Return (x, y) of the center of cell containing provided text 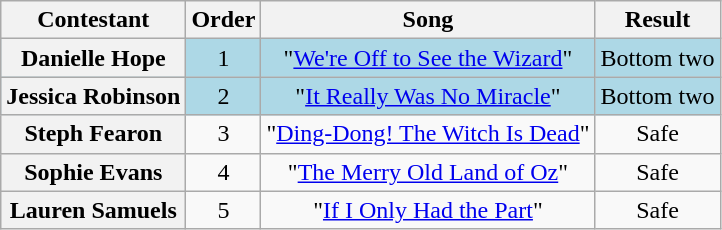
Sophie Evans (94, 172)
1 (224, 58)
"If I Only Had the Part" (428, 210)
Jessica Robinson (94, 96)
"Ding-Dong! The Witch Is Dead" (428, 134)
"The Merry Old Land of Oz" (428, 172)
"It Really Was No Miracle" (428, 96)
Result (658, 20)
Contestant (94, 20)
5 (224, 210)
2 (224, 96)
3 (224, 134)
Danielle Hope (94, 58)
Lauren Samuels (94, 210)
Song (428, 20)
4 (224, 172)
Order (224, 20)
Steph Fearon (94, 134)
"We're Off to See the Wizard" (428, 58)
